Identify which cell holds the provided text, then report its [x, y] central coordinate. 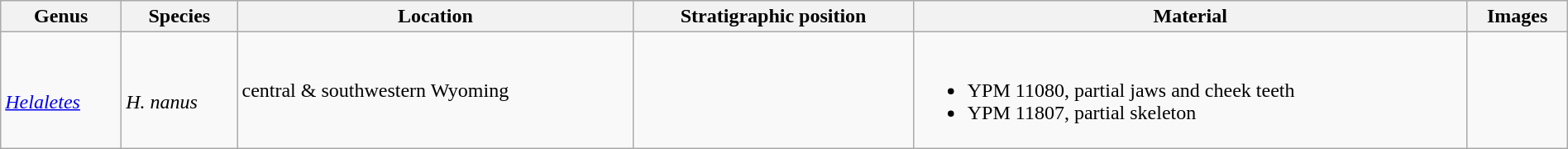
Material [1190, 17]
Genus [61, 17]
Images [1517, 17]
central & southwestern Wyoming [435, 90]
Species [179, 17]
Location [435, 17]
Stratigraphic position [773, 17]
H. nanus [179, 90]
Helaletes [61, 90]
YPM 11080, partial jaws and cheek teethYPM 11807, partial skeleton [1190, 90]
